Output the (x, y) coordinate of the center of the cell containing the given text.  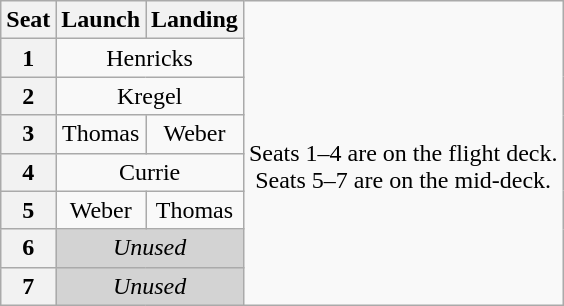
Currie (150, 172)
6 (28, 248)
Kregel (150, 96)
Landing (195, 20)
7 (28, 286)
4 (28, 172)
Seat (28, 20)
3 (28, 134)
2 (28, 96)
Henricks (150, 58)
1 (28, 58)
5 (28, 210)
Launch (101, 20)
Seats 1–4 are on the flight deck.Seats 5–7 are on the mid-deck. (403, 153)
